Detect which cell encompasses the target text, then output its (x, y) center coordinate. 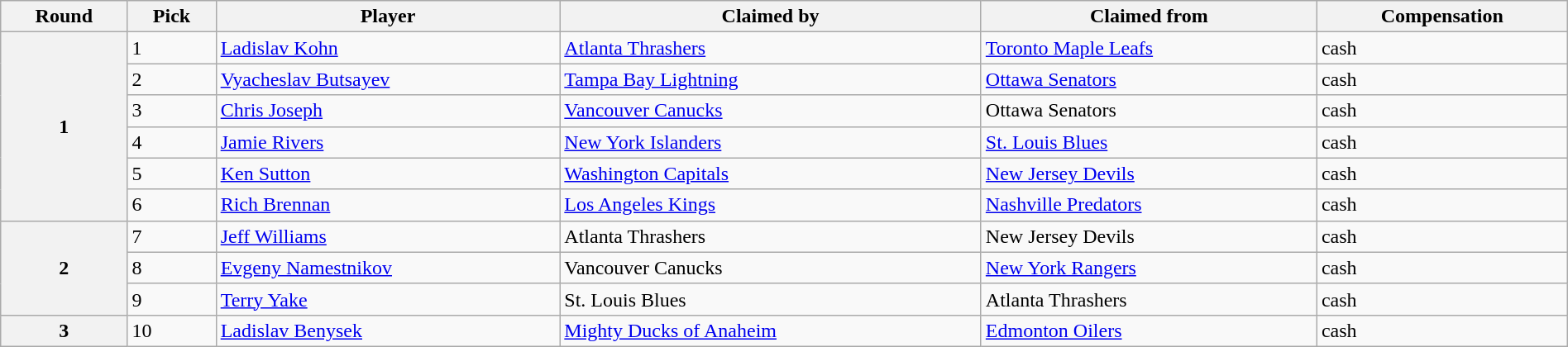
Pick (172, 17)
10 (172, 330)
Jeff Williams (388, 236)
Player (388, 17)
Claimed by (771, 17)
Round (65, 17)
Terry Yake (388, 299)
Toronto Maple Leafs (1149, 48)
Edmonton Oilers (1149, 330)
9 (172, 299)
7 (172, 236)
Los Angeles Kings (771, 205)
New York Islanders (771, 142)
8 (172, 268)
Washington Capitals (771, 173)
Chris Joseph (388, 111)
Claimed from (1149, 17)
6 (172, 205)
4 (172, 142)
5 (172, 173)
Evgeny Namestnikov (388, 268)
Rich Brennan (388, 205)
Nashville Predators (1149, 205)
New York Rangers (1149, 268)
Vyacheslav Butsayev (388, 79)
Mighty Ducks of Anaheim (771, 330)
Ladislav Benysek (388, 330)
Ladislav Kohn (388, 48)
Ken Sutton (388, 173)
Compensation (1442, 17)
Tampa Bay Lightning (771, 79)
Jamie Rivers (388, 142)
